Scan for the cell matching the given text and deliver its (x, y) coordinate at center. 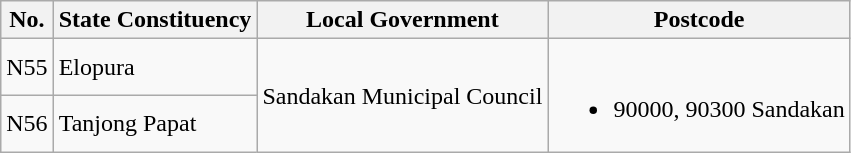
Tanjong Papat (155, 124)
State Constituency (155, 20)
N55 (27, 68)
Local Government (402, 20)
No. (27, 20)
Elopura (155, 68)
N56 (27, 124)
90000, 90300 Sandakan (699, 96)
Postcode (699, 20)
Sandakan Municipal Council (402, 96)
